Scan for the cell matching the given text and deliver its (X, Y) coordinate at center. 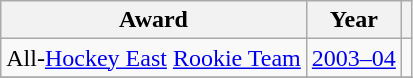
2003–04 (354, 58)
Year (354, 20)
Award (154, 20)
All-Hockey East Rookie Team (154, 58)
